For the text-containing cell, return its midpoint in [X, Y] coordinate format. 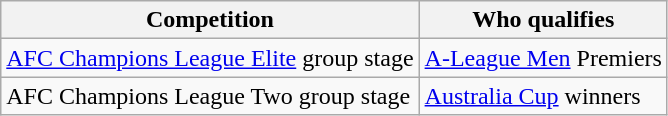
Competition [210, 20]
AFC Champions League Two group stage [210, 96]
Australia Cup winners [543, 96]
Who qualifies [543, 20]
A-League Men Premiers [543, 58]
AFC Champions League Elite group stage [210, 58]
